Identify which cell holds the provided text, then report its [x, y] central coordinate. 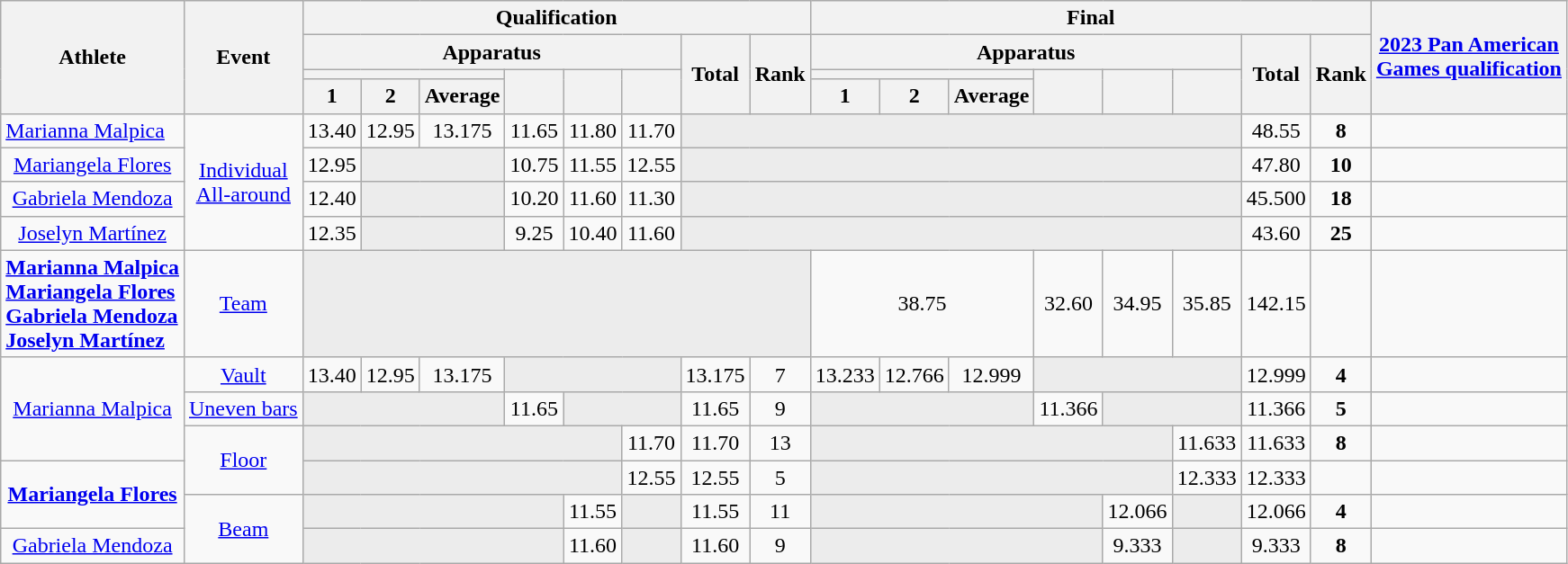
Marianna MalpicaMariangela FloresGabriela MendozaJoselyn Martínez [93, 304]
Final [1091, 18]
43.60 [1276, 233]
Floor [243, 460]
11 [779, 512]
38.75 [922, 304]
12.35 [331, 233]
35.85 [1206, 304]
Qualification [556, 18]
Athlete [93, 58]
45.500 [1276, 199]
12.40 [331, 199]
142.15 [1276, 304]
11.30 [652, 199]
7 [779, 374]
Vault [243, 374]
18 [1341, 199]
10.40 [592, 233]
48.55 [1276, 130]
25 [1341, 233]
10.75 [535, 165]
47.80 [1276, 165]
32.60 [1068, 304]
Beam [243, 529]
Event [243, 58]
13 [779, 443]
11.80 [592, 130]
10.20 [535, 199]
Joselyn Martínez [93, 233]
9.25 [535, 233]
10 [1341, 165]
12.766 [915, 374]
IndividualAll-around [243, 182]
2023 Pan American Games qualification [1469, 58]
Team [243, 304]
34.95 [1138, 304]
13.233 [844, 374]
Uneven bars [243, 408]
